Provide the (X, Y) coordinate of the cell's center where the given text is located.  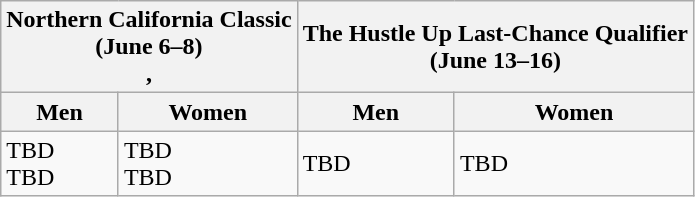
Northern California Classic(June 6–8) , (149, 47)
The Hustle Up Last-Chance Qualifier (June 13–16) (495, 47)
